Search for the cell housing the specified text and yield its (x, y) center coordinate. 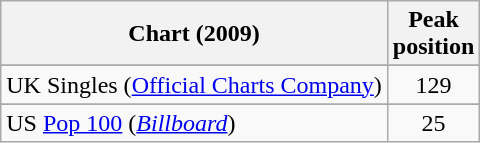
129 (433, 85)
UK Singles (Official Charts Company) (194, 85)
25 (433, 123)
Chart (2009) (194, 34)
US Pop 100 (Billboard) (194, 123)
Peakposition (433, 34)
